Detect which cell encompasses the target text, then output its (X, Y) center coordinate. 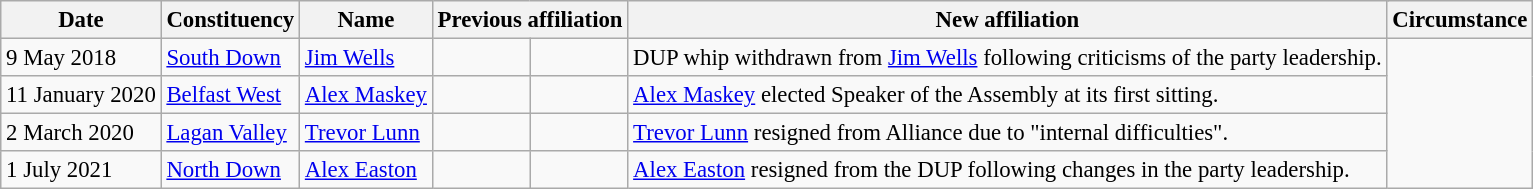
North Down (230, 170)
Alex Maskey (366, 95)
9 May 2018 (81, 58)
Trevor Lunn resigned from Alliance due to "internal difficulties". (1008, 133)
Date (81, 20)
DUP whip withdrawn from Jim Wells following criticisms of the party leadership. (1008, 58)
Alex Easton (366, 170)
Jim Wells (366, 58)
Trevor Lunn (366, 133)
Previous affiliation (530, 20)
Belfast West (230, 95)
1 July 2021 (81, 170)
Constituency (230, 20)
Alex Maskey elected Speaker of the Assembly at its first sitting. (1008, 95)
Circumstance (1460, 20)
South Down (230, 58)
11 January 2020 (81, 95)
New affiliation (1008, 20)
2 March 2020 (81, 133)
Alex Easton resigned from the DUP following changes in the party leadership. (1008, 170)
Name (366, 20)
Lagan Valley (230, 133)
